Scan for the cell matching the given text and deliver its [x, y] coordinate at center. 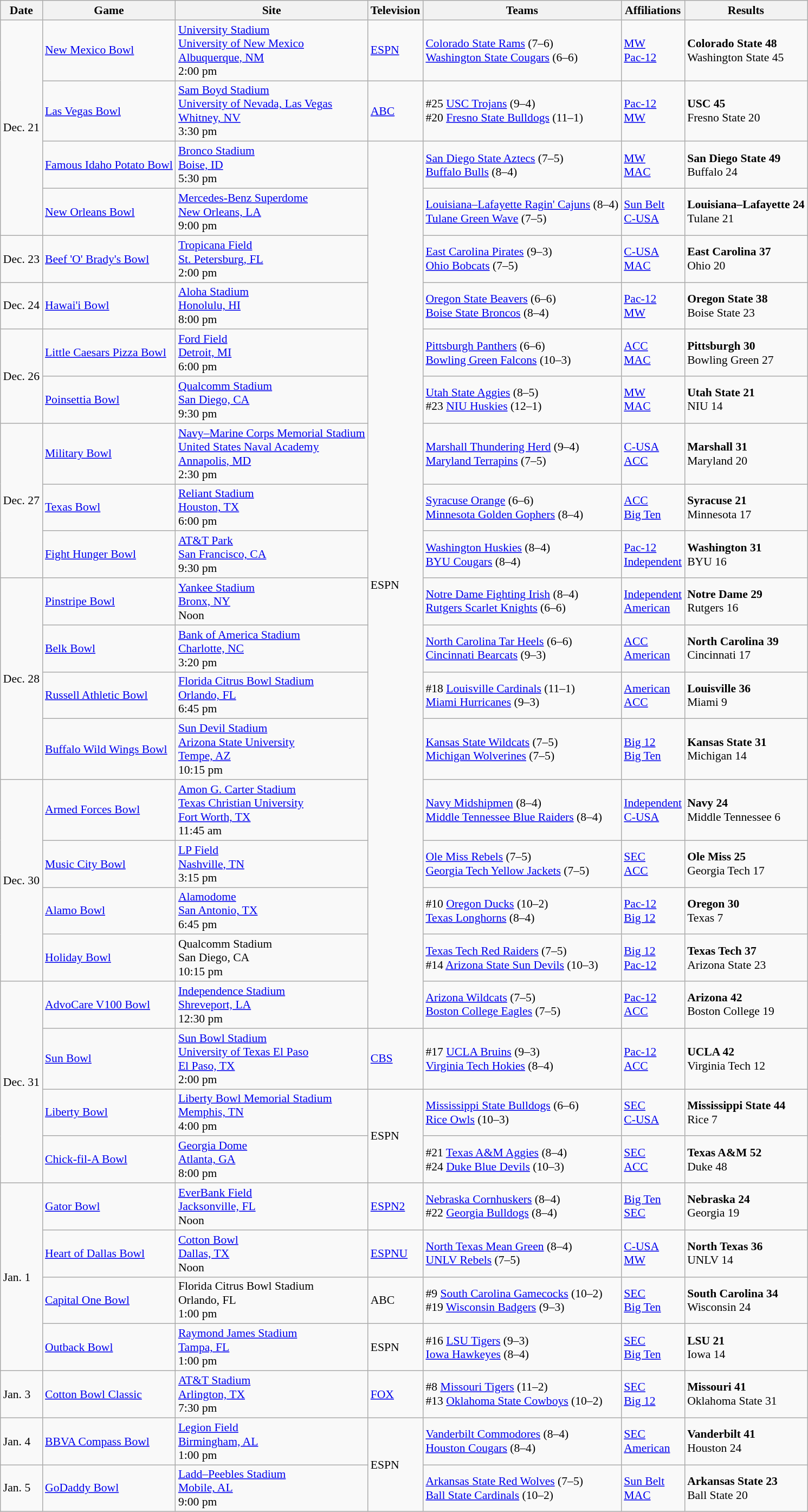
Sam Boyd StadiumUniversity of Nevada, Las VegasWhitney, NV3:30 pm [272, 111]
Missouri 41Oklahoma State 31 [746, 1394]
Kansas State 31Michigan 14 [746, 749]
Military Bowl [109, 454]
USC 45Fresno State 20 [746, 111]
North Carolina 39Cincinnati 17 [746, 648]
Jan. 4 [22, 1441]
Capital One Bowl [109, 1300]
Ford FieldDetroit, MI6:00 pm [272, 353]
San Diego State Aztecs (7–5)Buffalo Bulls (8–4) [522, 165]
ESPNU [396, 1253]
Chick-fil-A Bowl [109, 1160]
Dec. 26 [22, 376]
Jan. 1 [22, 1277]
Site [272, 10]
#25 USC Trojans (9–4)#20 Fresno State Bulldogs (11–1) [522, 111]
FOX [396, 1394]
Pac-12Independent [652, 555]
Utah State Aggies (8–5)#23 NIU Huskies (12–1) [522, 400]
AlamodomeSan Antonio, TX6:45 pm [272, 911]
Game [109, 10]
Results [746, 10]
#10 Oregon Ducks (10–2)Texas Longhorns (8–4) [522, 911]
C-USAMW [652, 1253]
Little Caesars Pizza Bowl [109, 353]
Pac-12Big 12 [652, 911]
IndependentAmerican [652, 602]
North Texas 36UNLV 14 [746, 1253]
Washington Huskies (8–4)BYU Cougars (8–4) [522, 555]
Syracuse Orange (6–6)Minnesota Golden Gophers (8–4) [522, 507]
Tropicana FieldSt. Petersburg, FL2:00 pm [272, 259]
BBVA Compass Bowl [109, 1441]
Georgia DomeAtlanta, GA8:00 pm [272, 1160]
Texas Bowl [109, 507]
Texas Tech Red Raiders (7–5)#14 Arizona State Sun Devils (10–3) [522, 958]
Sun BeltMAC [652, 1489]
Notre Dame Fighting Irish (8–4)Rutgers Scarlet Knights (6–6) [522, 602]
Date [22, 10]
Dec. 21 [22, 128]
Navy 24Middle Tennessee 6 [746, 810]
Buffalo Wild Wings Bowl [109, 749]
C-USAACC [652, 454]
Marshall Thundering Herd (9–4)Maryland Terrapins (7–5) [522, 454]
Louisiana–Lafayette 24Tulane 21 [746, 213]
Dec. 28 [22, 679]
#18 Louisville Cardinals (11–1) Miami Hurricanes (9–3) [522, 695]
Bronco StadiumBoise, ID5:30 pm [272, 165]
Amon G. Carter StadiumTexas Christian UniversityFort Worth, TX11:45 am [272, 810]
Oregon State 38Boise State 23 [746, 306]
Heart of Dallas Bowl [109, 1253]
North Carolina Tar Heels (6–6)Cincinnati Bearcats (9–3) [522, 648]
San Diego State 49Buffalo 24 [746, 165]
Outback Bowl [109, 1348]
Utah State 21NIU 14 [746, 400]
Sun BeltC-USA [652, 213]
Russell Athletic Bowl [109, 695]
Affiliations [652, 10]
GoDaddy Bowl [109, 1489]
Qualcomm Stadium San Diego, CA 10:15 pm [272, 958]
Teams [522, 10]
AmericanACC [652, 695]
Nebraska Cornhuskers (8–4)#22 Georgia Bulldogs (8–4) [522, 1207]
Jan. 3 [22, 1394]
Oregon 30Texas 7 [746, 911]
Independence StadiumShreveport, LA12:30 pm [272, 1005]
Dec. 30 [22, 880]
Big 12Big Ten [652, 749]
South Carolina 34Wisconsin 24 [746, 1300]
Sun Devil StadiumArizona State UniversityTempe, AZ10:15 pm [272, 749]
UCLA 42Virginia Tech 12 [746, 1059]
Navy–Marine Corps Memorial StadiumUnited States Naval AcademyAnnapolis, MD2:30 pm [272, 454]
Aloha StadiumHonolulu, HI8:00 pm [272, 306]
Hawai'i Bowl [109, 306]
C-USAMAC [652, 259]
Mercedes-Benz SuperdomeNew Orleans, LA9:00 pm [272, 213]
Big 12Pac-12 [652, 958]
MWPac-12 [652, 50]
Cotton Bowl Classic [109, 1394]
Dec. 31 [22, 1082]
IndependentC-USA [652, 810]
#21 Texas A&M Aggies (8–4)#24 Duke Blue Devils (10–3) [522, 1160]
Sun Bowl [109, 1059]
Dec. 27 [22, 501]
ACCAmerican [652, 648]
Ladd–Peebles StadiumMobile, AL9:00 pm [272, 1489]
LP FieldNashville, TN3:15 pm [272, 864]
New Mexico Bowl [109, 50]
Syracuse 21Minnesota 17 [746, 507]
East Carolina Pirates (9–3)Ohio Bobcats (7–5) [522, 259]
ACCBig Ten [652, 507]
Poinsettia Bowl [109, 400]
Reliant StadiumHouston, TX6:00 pm [272, 507]
Music City Bowl [109, 864]
Vanderbilt 41Houston 24 [746, 1441]
AdvoCare V100 Bowl [109, 1005]
New Orleans Bowl [109, 213]
Fight Hunger Bowl [109, 555]
Texas A&M 52Duke 48 [746, 1160]
AT&T ParkSan Francisco, CA9:30 pm [272, 555]
Navy Midshipmen (8–4)Middle Tennessee Blue Raiders (8–4) [522, 810]
Dec. 24 [22, 306]
Gator Bowl [109, 1207]
#17 UCLA Bruins (9–3)Virginia Tech Hokies (8–4) [522, 1059]
SECBig 12 [652, 1394]
Big TenSEC [652, 1207]
East Carolina 37Ohio 20 [746, 259]
Pittsburgh Panthers (6–6)Bowling Green Falcons (10–3) [522, 353]
Arkansas State Red Wolves (7–5)Ball State Cardinals (10–2) [522, 1489]
ESPN2 [396, 1207]
CBS [396, 1059]
AT&T StadiumArlington, TX7:30 pm [272, 1394]
Ole Miss 25Georgia Tech 17 [746, 864]
#9 South Carolina Gamecocks (10–2)#19 Wisconsin Badgers (9–3) [522, 1300]
Colorado State Rams (7–6)Washington State Cougars (6–6) [522, 50]
Dec. 23 [22, 259]
Florida Citrus Bowl StadiumOrlando, FL6:45 pm [272, 695]
Holiday Bowl [109, 958]
Beef 'O' Brady's Bowl [109, 259]
SECC-USA [652, 1112]
Liberty Bowl [109, 1112]
Television [396, 10]
Cotton BowlDallas, TXNoon [272, 1253]
Oregon State Beavers (6–6) Boise State Broncos (8–4) [522, 306]
Liberty Bowl Memorial StadiumMemphis, TN4:00 pm [272, 1112]
LSU 21Iowa 14 [746, 1348]
Yankee StadiumBronx, NYNoon [272, 602]
Washington 31BYU 16 [746, 555]
Arizona 42Boston College 19 [746, 1005]
Pittsburgh 30Bowling Green 27 [746, 353]
Louisiana–Lafayette Ragin' Cajuns (8–4)Tulane Green Wave (7–5) [522, 213]
Arkansas State 23Ball State 20 [746, 1489]
Legion FieldBirmingham, AL1:00 pm [272, 1441]
Jan. 5 [22, 1489]
Arizona Wildcats (7–5)Boston College Eagles (7–5) [522, 1005]
Louisville 36Miami 9 [746, 695]
University StadiumUniversity of New MexicoAlbuquerque, NM2:00 pm [272, 50]
Qualcomm StadiumSan Diego, CA9:30 pm [272, 400]
Nebraska 24Georgia 19 [746, 1207]
Famous Idaho Potato Bowl [109, 165]
#8 Missouri Tigers (11–2)#13 Oklahoma State Cowboys (10–2) [522, 1394]
Florida Citrus Bowl StadiumOrlando, FL1:00 pm [272, 1300]
Alamo Bowl [109, 911]
Las Vegas Bowl [109, 111]
SECAmerican [652, 1441]
Texas Tech 37Arizona State 23 [746, 958]
Notre Dame 29Rutgers 16 [746, 602]
Vanderbilt Commodores (8–4)Houston Cougars (8–4) [522, 1441]
Marshall 31Maryland 20 [746, 454]
#16 LSU Tigers (9–3)Iowa Hawkeyes (8–4) [522, 1348]
EverBank FieldJacksonville, FLNoon [272, 1207]
Belk Bowl [109, 648]
Mississippi State 44Rice 7 [746, 1112]
Colorado State 48Washington State 45 [746, 50]
North Texas Mean Green (8–4)UNLV Rebels (7–5) [522, 1253]
Raymond James StadiumTampa, FL1:00 pm [272, 1348]
ACCMAC [652, 353]
Bank of America StadiumCharlotte, NC3:20 pm [272, 648]
Sun Bowl StadiumUniversity of Texas El PasoEl Paso, TX2:00 pm [272, 1059]
Pinstripe Bowl [109, 602]
Kansas State Wildcats (7–5)Michigan Wolverines (7–5) [522, 749]
Mississippi State Bulldogs (6–6)Rice Owls (10–3) [522, 1112]
Ole Miss Rebels (7–5)Georgia Tech Yellow Jackets (7–5) [522, 864]
Armed Forces Bowl [109, 810]
